Provide the [x, y] coordinate of the cell's center where the given text is located.  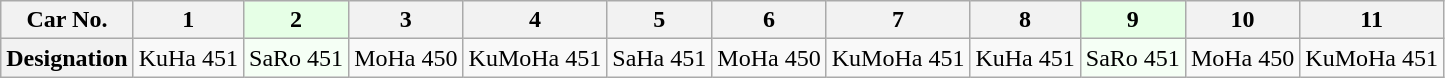
10 [1242, 20]
4 [535, 20]
SaHa 451 [660, 58]
Car No. [67, 20]
8 [1025, 20]
3 [406, 20]
5 [660, 20]
2 [296, 20]
11 [1372, 20]
6 [769, 20]
7 [898, 20]
1 [188, 20]
9 [1132, 20]
Designation [67, 58]
